Detect which cell encompasses the target text, then output its [X, Y] center coordinate. 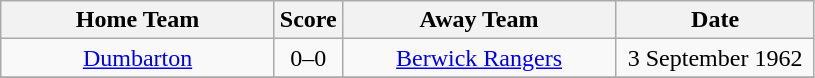
0–0 [308, 58]
Berwick Rangers [479, 58]
Score [308, 20]
Dumbarton [138, 58]
3 September 1962 [716, 58]
Home Team [138, 20]
Date [716, 20]
Away Team [479, 20]
